Pinpoint the cell where the given text exists, returning its [x, y] midpoint coordinate. 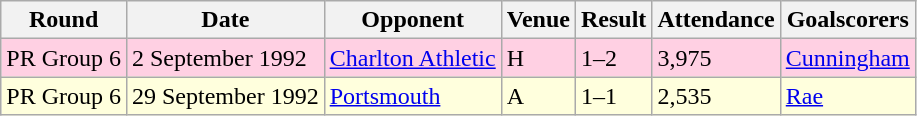
1–2 [613, 58]
1–1 [613, 96]
2 September 1992 [225, 58]
Attendance [716, 20]
Round [64, 20]
Venue [538, 20]
Rae [848, 96]
Cunningham [848, 58]
Portsmouth [412, 96]
Goalscorers [848, 20]
3,975 [716, 58]
Result [613, 20]
A [538, 96]
Charlton Athletic [412, 58]
2,535 [716, 96]
H [538, 58]
Date [225, 20]
29 September 1992 [225, 96]
Opponent [412, 20]
